Extract the (X, Y) coordinate from the center of the cell holding the provided text.  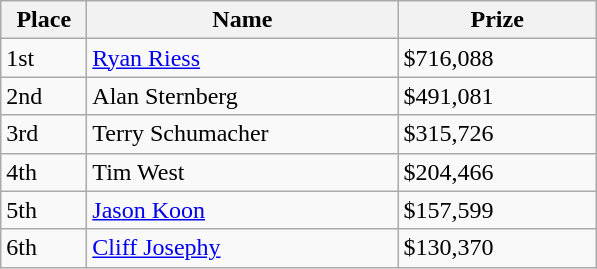
Alan Sternberg (242, 96)
Place (44, 20)
$204,466 (498, 172)
Prize (498, 20)
Terry Schumacher (242, 134)
Name (242, 20)
$157,599 (498, 210)
Jason Koon (242, 210)
$491,081 (498, 96)
$716,088 (498, 58)
1st (44, 58)
Tim West (242, 172)
Cliff Josephy (242, 248)
4th (44, 172)
6th (44, 248)
$130,370 (498, 248)
Ryan Riess (242, 58)
5th (44, 210)
$315,726 (498, 134)
3rd (44, 134)
2nd (44, 96)
